Locate the cell with the specified text and output its (X, Y) center coordinate. 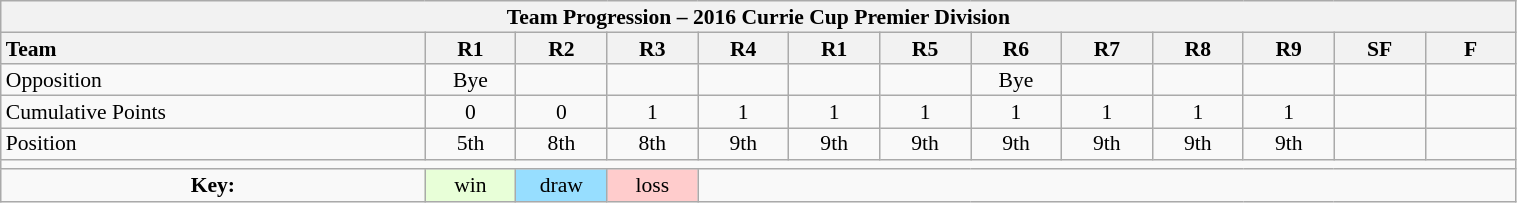
R6 (1016, 49)
R2 (562, 49)
Team Progression – 2016 Currie Cup Premier Division (758, 17)
Position (213, 144)
R8 (1198, 49)
5th (470, 144)
draw (562, 186)
R5 (926, 49)
Key: (213, 186)
loss (652, 186)
Team (213, 49)
Opposition (213, 81)
R9 (1288, 49)
R4 (744, 49)
R3 (652, 49)
R7 (1106, 49)
F (1470, 49)
win (470, 186)
Cumulative Points (213, 112)
SF (1380, 49)
